Return the (x, y) coordinate for the center point of the cell that contains the specified text.  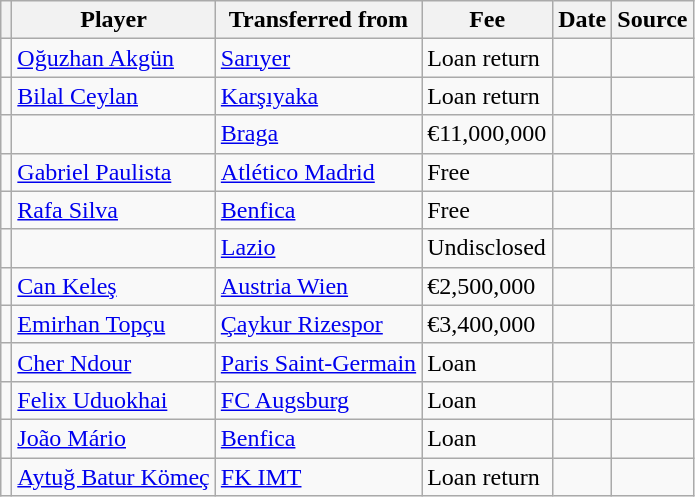
Player (114, 20)
Atlético Madrid (318, 172)
Gabriel Paulista (114, 172)
FK IMT (318, 477)
Paris Saint-Germain (318, 362)
FC Augsburg (318, 400)
Rafa Silva (114, 210)
Can Keleş (114, 286)
Sarıyer (318, 58)
Emirhan Topçu (114, 324)
Oğuzhan Akgün (114, 58)
Cher Ndour (114, 362)
Çaykur Rizespor (318, 324)
João Mário (114, 438)
Austria Wien (318, 286)
€2,500,000 (488, 286)
Bilal Ceylan (114, 96)
Braga (318, 134)
Date (582, 20)
Source (652, 20)
€11,000,000 (488, 134)
Fee (488, 20)
Lazio (318, 248)
Aytuğ Batur Kömeç (114, 477)
Felix Uduokhai (114, 400)
Undisclosed (488, 248)
Transferred from (318, 20)
€3,400,000 (488, 324)
Karşıyaka (318, 96)
